Return [X, Y] of the center of cell containing provided text 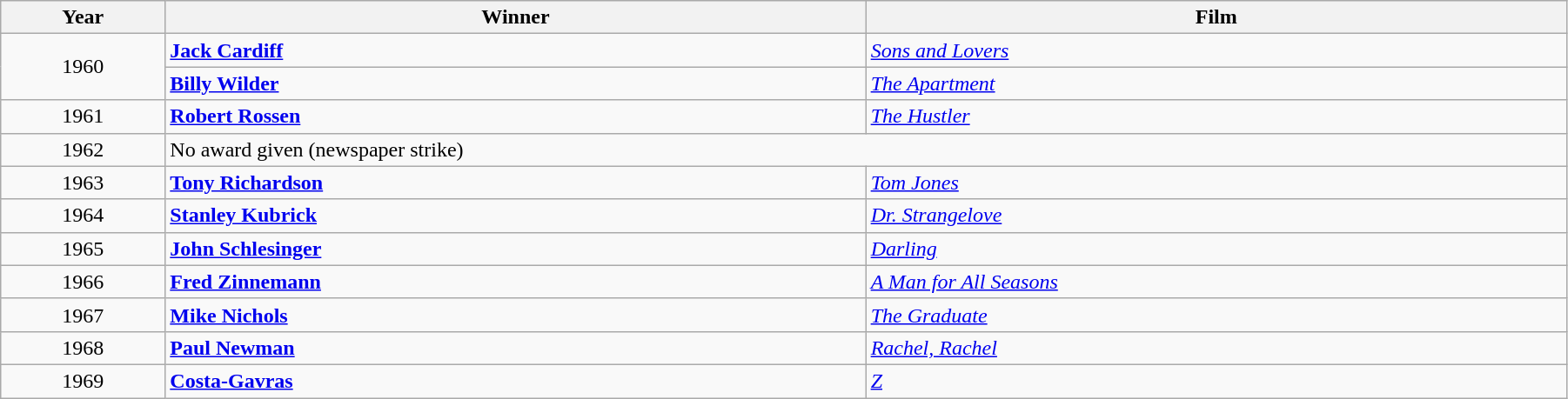
Costa-Gavras [515, 381]
The Graduate [1216, 315]
Darling [1216, 249]
Winner [515, 17]
1967 [84, 315]
1960 [84, 67]
Tony Richardson [515, 183]
1964 [84, 216]
Rachel, Rachel [1216, 348]
No award given (newspaper strike) [867, 150]
Jack Cardiff [515, 50]
1968 [84, 348]
The Apartment [1216, 83]
Stanley Kubrick [515, 216]
The Hustler [1216, 116]
Mike Nichols [515, 315]
Year [84, 17]
1966 [84, 282]
Sons and Lovers [1216, 50]
Film [1216, 17]
Dr. Strangelove [1216, 216]
1963 [84, 183]
John Schlesinger [515, 249]
1961 [84, 116]
Fred Zinnemann [515, 282]
1969 [84, 381]
Z [1216, 381]
Billy Wilder [515, 83]
1962 [84, 150]
Paul Newman [515, 348]
Robert Rossen [515, 116]
1965 [84, 249]
A Man for All Seasons [1216, 282]
Tom Jones [1216, 183]
